Identify which cell holds the provided text, then report its (X, Y) central coordinate. 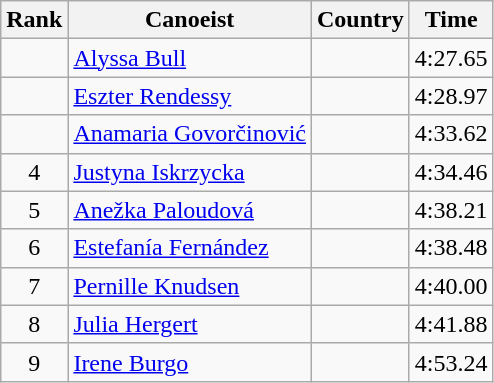
9 (34, 362)
6 (34, 248)
Alyssa Bull (190, 58)
Estefanía Fernández (190, 248)
5 (34, 210)
4:38.21 (451, 210)
Pernille Knudsen (190, 286)
4 (34, 172)
Canoeist (190, 20)
4:38.48 (451, 248)
4:34.46 (451, 172)
Julia Hergert (190, 324)
8 (34, 324)
4:33.62 (451, 134)
Country (361, 20)
Justyna Iskrzycka (190, 172)
Time (451, 20)
4:28.97 (451, 96)
Anežka Paloudová (190, 210)
Rank (34, 20)
4:40.00 (451, 286)
4:27.65 (451, 58)
Irene Burgo (190, 362)
Anamaria Govorčinović (190, 134)
Eszter Rendessy (190, 96)
4:53.24 (451, 362)
4:41.88 (451, 324)
7 (34, 286)
